From the cell containing the given text, extract its center point as (x, y) coordinate. 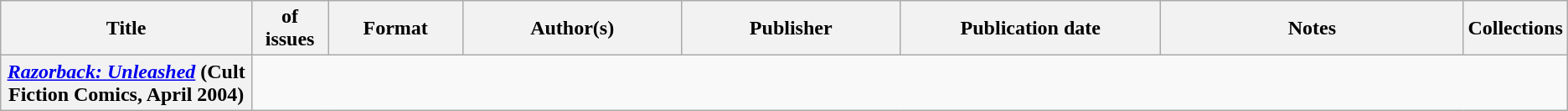
Publication date (1030, 29)
Author(s) (573, 29)
Razorback: Unleashed (Cult Fiction Comics, April 2004) (126, 82)
Title (126, 29)
Format (395, 29)
Notes (1312, 29)
Collections (1515, 29)
of issues (290, 29)
Publisher (791, 29)
